For the text-containing cell, return its midpoint in (X, Y) coordinate format. 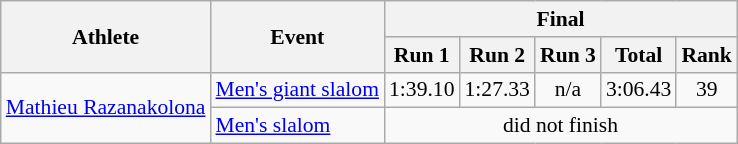
1:39.10 (422, 90)
39 (706, 90)
Event (297, 36)
Mathieu Razanakolona (106, 108)
Men's giant slalom (297, 90)
Athlete (106, 36)
Run 1 (422, 55)
Rank (706, 55)
Final (560, 19)
Run 3 (568, 55)
did not finish (560, 126)
Run 2 (496, 55)
n/a (568, 90)
Total (638, 55)
3:06.43 (638, 90)
1:27.33 (496, 90)
Men's slalom (297, 126)
